Scan for the cell matching the given text and deliver its (X, Y) coordinate at center. 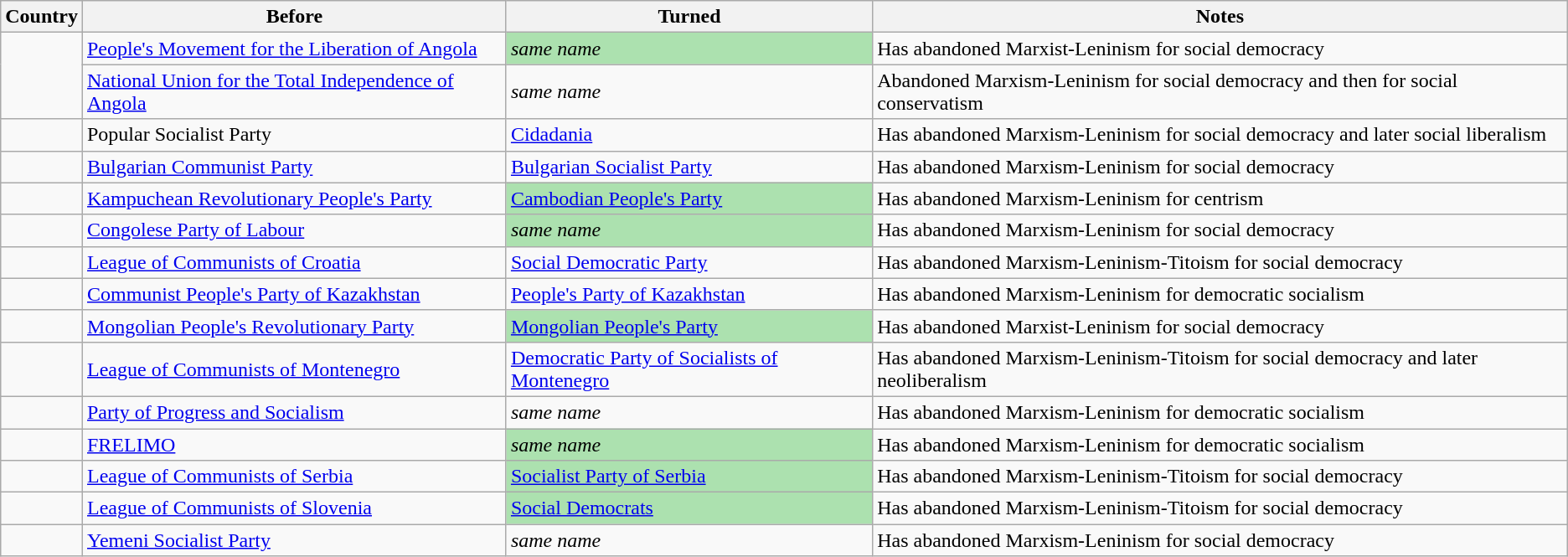
League of Communists of Croatia (294, 262)
Mongolian People's Revolutionary Party (294, 326)
Country (42, 17)
People's Party of Kazakhstan (689, 294)
Cidadania (689, 135)
People's Movement for the Liberation of Angola (294, 49)
Yemeni Socialist Party (294, 540)
Party of Progress and Socialism (294, 412)
Kampuchean Revolutionary People's Party (294, 199)
Has abandoned Marxism-Leninism for centrism (1220, 199)
Abandoned Marxism-Leninism for social democracy and then for social conservatism (1220, 92)
Has abandoned Marxism-Leninism for social democracy and later social liberalism (1220, 135)
Congolese Party of Labour (294, 230)
Mongolian People's Party (689, 326)
Turned (689, 17)
Cambodian People's Party (689, 199)
Democratic Party of Socialists of Montenegro (689, 369)
FRELIMO (294, 445)
Social Democratic Party (689, 262)
Bulgarian Socialist Party (689, 167)
League of Communists of Slovenia (294, 508)
Before (294, 17)
Has abandoned Marxism-Leninism-Titoism for social democracy and later neoliberalism (1220, 369)
Notes (1220, 17)
National Union for the Total Independence of Angola (294, 92)
Bulgarian Communist Party (294, 167)
League of Communists of Serbia (294, 477)
Socialist Party of Serbia (689, 477)
Communist People's Party of Kazakhstan (294, 294)
League of Communists of Montenegro (294, 369)
Social Democrats (689, 508)
Popular Socialist Party (294, 135)
